Provide the [x, y] coordinate of the cell's center where the given text is located.  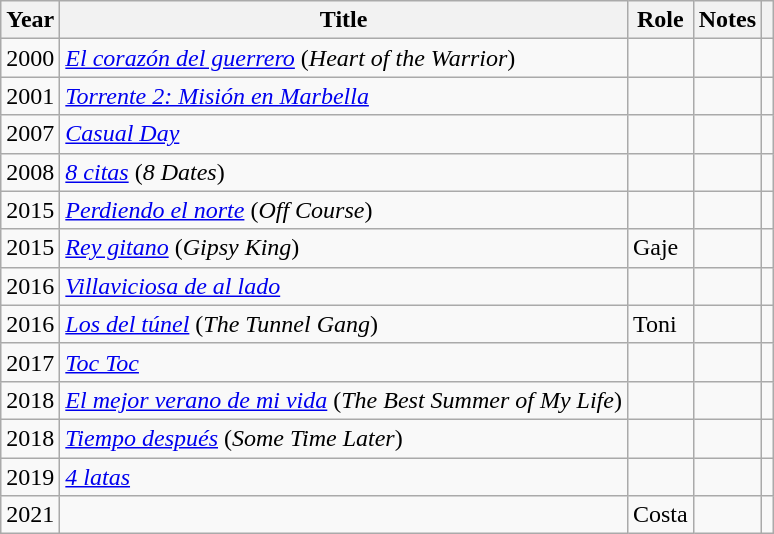
2008 [30, 172]
8 citas (8 Dates) [344, 172]
Gaje [660, 248]
Los del túnel (The Tunnel Gang) [344, 324]
Toc Toc [344, 362]
2017 [30, 362]
2019 [30, 477]
2001 [30, 96]
El mejor verano de mi vida (The Best Summer of My Life) [344, 400]
Casual Day [344, 134]
Tiempo después (Some Time Later) [344, 438]
Year [30, 20]
Rey gitano (Gipsy King) [344, 248]
Costa [660, 515]
Villaviciosa de al lado [344, 286]
4 latas [344, 477]
Role [660, 20]
2000 [30, 58]
El corazón del guerrero (Heart of the Warrior) [344, 58]
Perdiendo el norte (Off Course) [344, 210]
Notes [727, 20]
Toni [660, 324]
2021 [30, 515]
Torrente 2: Misión en Marbella [344, 96]
2007 [30, 134]
Title [344, 20]
